Return [x, y] of the center of cell containing provided text 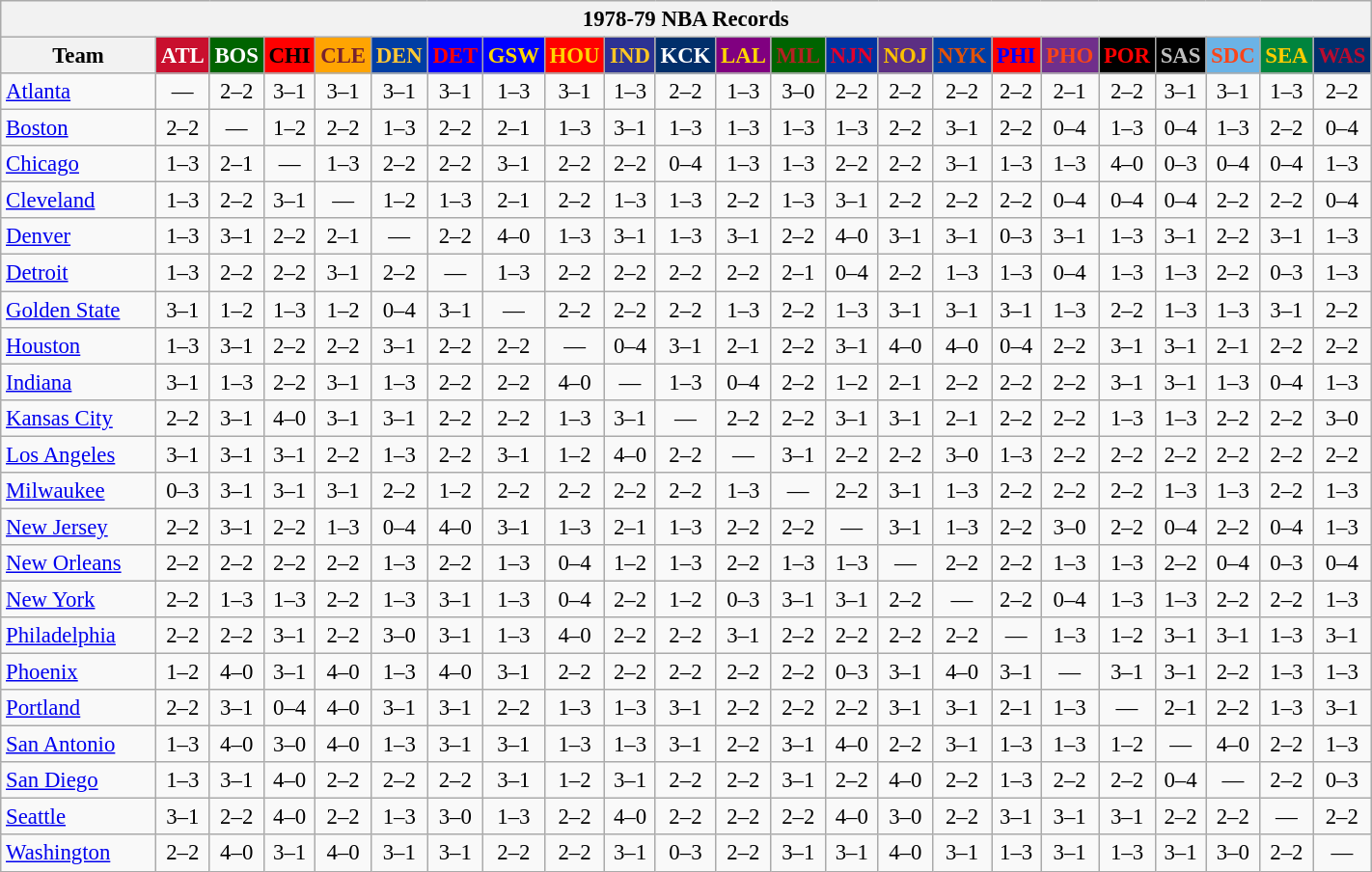
SDC [1233, 56]
BOS [236, 56]
Kansas City [79, 418]
PHO [1070, 56]
KCK [685, 56]
Team [79, 56]
New York [79, 599]
CHI [289, 56]
LAL [743, 56]
POR [1127, 56]
1978-79 NBA Records [686, 19]
Indiana [79, 382]
DEN [399, 56]
SEA [1287, 56]
Cleveland [79, 201]
IND [630, 56]
WAS [1342, 56]
Houston [79, 345]
SAS [1180, 56]
NYK [961, 56]
Atlanta [79, 92]
PHI [1017, 56]
Golden State [79, 310]
Phoenix [79, 672]
Milwaukee [79, 491]
CLE [343, 56]
DET [455, 56]
Boston [79, 128]
MIL [798, 56]
Philadelphia [79, 636]
San Antonio [79, 745]
San Diego [79, 780]
NJN [851, 56]
Denver [79, 236]
New Jersey [79, 527]
Los Angeles [79, 454]
Seattle [79, 817]
GSW [514, 56]
New Orleans [79, 563]
Washington [79, 854]
Detroit [79, 273]
Chicago [79, 164]
ATL [182, 56]
HOU [575, 56]
NOJ [905, 56]
Portland [79, 708]
